Provide the (X, Y) coordinate of the cell's center where the given text is located.  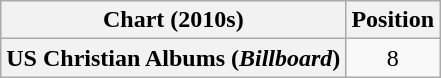
8 (393, 58)
US Christian Albums (Billboard) (174, 58)
Chart (2010s) (174, 20)
Position (393, 20)
